From the cell containing the given text, extract its center point as [X, Y] coordinate. 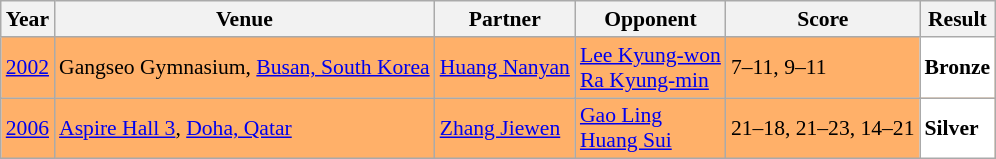
Gangseo Gymnasium, Busan, South Korea [244, 68]
2006 [28, 128]
2002 [28, 68]
Lee Kyung-won Ra Kyung-min [650, 68]
Gao Ling Huang Sui [650, 128]
Zhang Jiewen [505, 128]
Partner [505, 19]
Year [28, 19]
21–18, 21–23, 14–21 [823, 128]
Opponent [650, 19]
Venue [244, 19]
Aspire Hall 3, Doha, Qatar [244, 128]
Silver [958, 128]
Result [958, 19]
Bronze [958, 68]
Huang Nanyan [505, 68]
7–11, 9–11 [823, 68]
Score [823, 19]
